For the text-containing cell, return its midpoint in [X, Y] coordinate format. 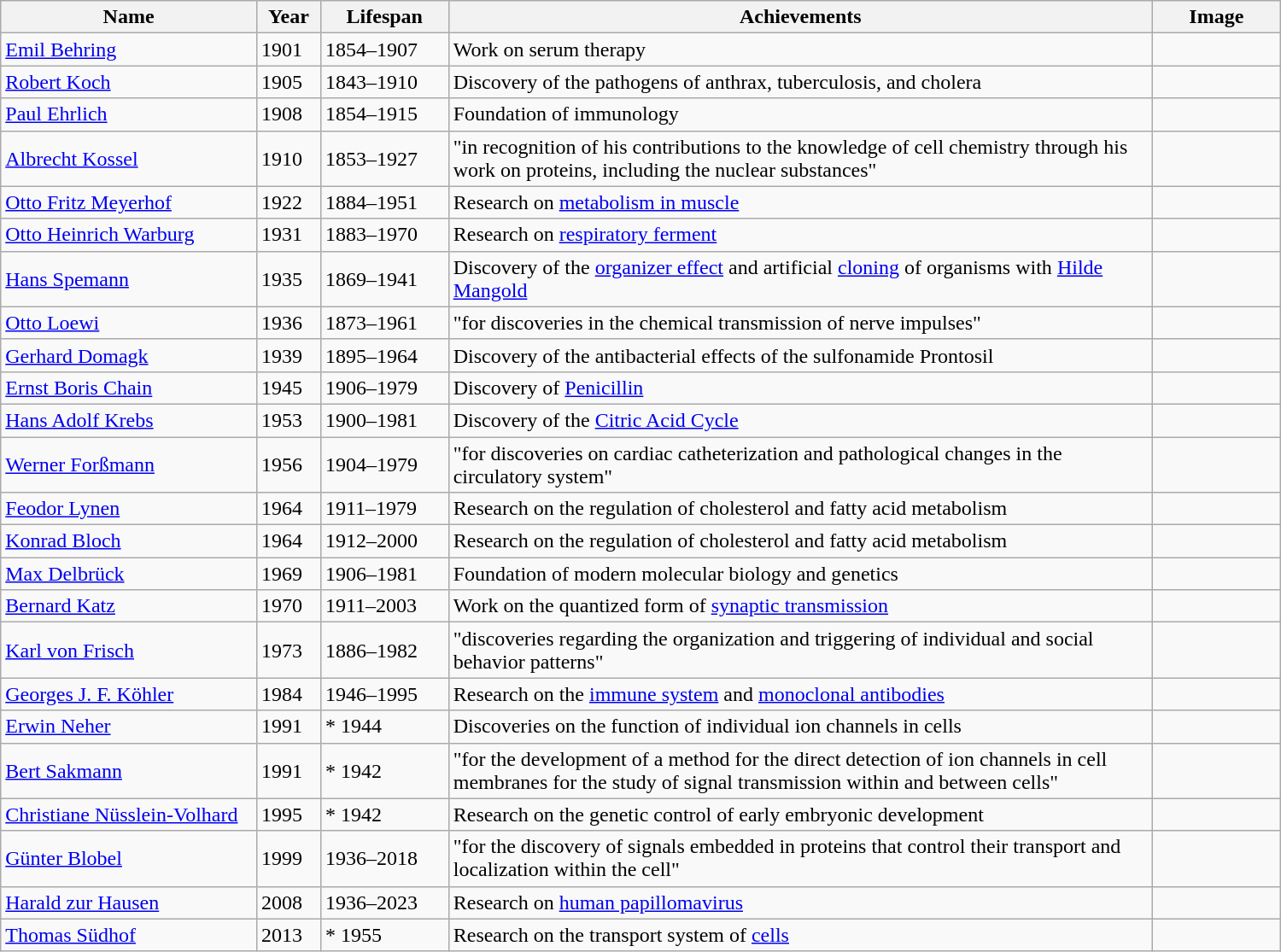
1936–2018 [384, 859]
1912–2000 [384, 541]
Discovery of Penicillin [800, 388]
1900–1981 [384, 420]
Werner Forßmann [129, 464]
Feodor Lynen [129, 509]
Research on the genetic control of early embryonic development [800, 815]
Paul Ehrlich [129, 114]
1908 [289, 114]
"for discoveries in the chemical transmission of nerve impulses" [800, 323]
1883–1970 [384, 235]
1843–1910 [384, 82]
1901 [289, 50]
Robert Koch [129, 82]
1869–1941 [384, 278]
Research on metabolism in muscle [800, 202]
Discovery of the pathogens of anthrax, tuberculosis, and cholera [800, 82]
Discovery of the Citric Acid Cycle [800, 420]
1884–1951 [384, 202]
Georges J. F. Köhler [129, 694]
Otto Loewi [129, 323]
Image [1216, 17]
Discovery of the organizer effect and artificial cloning of organisms with Hilde Mangold [800, 278]
Günter Blobel [129, 859]
1970 [289, 606]
Discovery of the antibacterial effects of the sulfonamide Prontosil [800, 355]
1995 [289, 815]
1886–1982 [384, 651]
Max Delbrück [129, 574]
Hans Spemann [129, 278]
Bert Sakmann [129, 770]
"for the discovery of signals embedded in proteins that control their transport and localization within the cell" [800, 859]
Lifespan [384, 17]
1936–2023 [384, 902]
Ernst Boris Chain [129, 388]
"in recognition of his contributions to the knowledge of cell chemistry through his work on proteins, including the nuclear substances" [800, 159]
"discoveries regarding the organization and triggering of individual and social behavior patterns" [800, 651]
1906–1979 [384, 388]
Work on serum therapy [800, 50]
1854–1915 [384, 114]
Research on respiratory ferment [800, 235]
Gerhard Domagk [129, 355]
Foundation of modern molecular biology and genetics [800, 574]
1910 [289, 159]
1853–1927 [384, 159]
1911–2003 [384, 606]
"for discoveries on cardiac catheterization and pathological changes in the circulatory system" [800, 464]
Emil Behring [129, 50]
Christiane Nüsslein-Volhard [129, 815]
Name [129, 17]
1956 [289, 464]
Year [289, 17]
1905 [289, 82]
Research on the transport system of cells [800, 935]
1945 [289, 388]
1969 [289, 574]
1931 [289, 235]
1922 [289, 202]
Albrecht Kossel [129, 159]
Discoveries on the function of individual ion channels in cells [800, 727]
Hans Adolf Krebs [129, 420]
1935 [289, 278]
1984 [289, 694]
Karl von Frisch [129, 651]
1873–1961 [384, 323]
* 1955 [384, 935]
Otto Heinrich Warburg [129, 235]
1904–1979 [384, 464]
1973 [289, 651]
2013 [289, 935]
Work on the quantized form of synaptic transmission [800, 606]
Konrad Bloch [129, 541]
Otto Fritz Meyerhof [129, 202]
Foundation of immunology [800, 114]
1895–1964 [384, 355]
* 1944 [384, 727]
Research on the immune system and monoclonal antibodies [800, 694]
1911–1979 [384, 509]
Research on human papillomavirus [800, 902]
1999 [289, 859]
Harald zur Hausen [129, 902]
2008 [289, 902]
Achievements [800, 17]
1953 [289, 420]
1936 [289, 323]
1854–1907 [384, 50]
Erwin Neher [129, 727]
Thomas Südhof [129, 935]
Bernard Katz [129, 606]
1939 [289, 355]
1906–1981 [384, 574]
1946–1995 [384, 694]
